Provide the [x, y] coordinate of the cell's center where the given text is located.  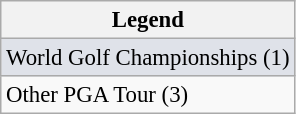
Legend [148, 20]
World Golf Championships (1) [148, 58]
Other PGA Tour (3) [148, 95]
